Locate the cell with the specified text and output its (x, y) center coordinate. 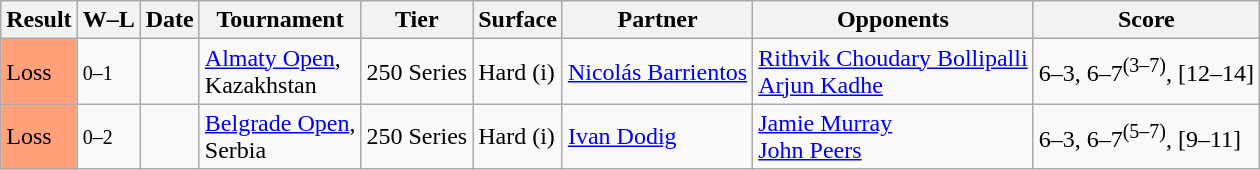
W–L (108, 20)
Date (170, 20)
Tournament (280, 20)
0–2 (108, 136)
6–3, 6–7(5–7), [9–11] (1146, 136)
Opponents (893, 20)
Tier (417, 20)
Nicolás Barrientos (657, 72)
Result (39, 20)
Almaty Open,Kazakhstan (280, 72)
Surface (518, 20)
Score (1146, 20)
0–1 (108, 72)
Ivan Dodig (657, 136)
Belgrade Open,Serbia (280, 136)
6–3, 6–7(3–7), [12–14] (1146, 72)
Jamie Murray John Peers (893, 136)
Rithvik Choudary Bollipalli Arjun Kadhe (893, 72)
Partner (657, 20)
